Return [X, Y] of the center of cell containing provided text 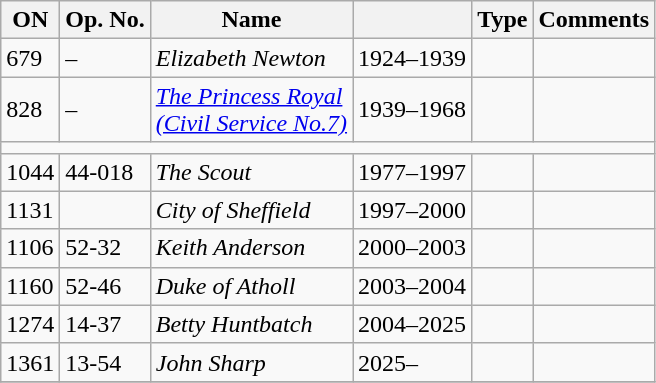
1939–1968 [412, 110]
1997–2000 [412, 210]
ON [30, 20]
2003–2004 [412, 286]
1160 [30, 286]
1977–1997 [412, 172]
44-018 [105, 172]
2004–2025 [412, 324]
Duke of Atholl [251, 286]
1361 [30, 362]
Betty Huntbatch [251, 324]
Type [502, 20]
828 [30, 110]
2000–2003 [412, 248]
Name [251, 20]
John Sharp [251, 362]
52-32 [105, 248]
Op. No. [105, 20]
52-46 [105, 286]
Comments [594, 20]
679 [30, 58]
1044 [30, 172]
The Scout [251, 172]
1131 [30, 210]
1106 [30, 248]
City of Sheffield [251, 210]
14-37 [105, 324]
Elizabeth Newton [251, 58]
1274 [30, 324]
2025– [412, 362]
The Princess Royal(Civil Service No.7) [251, 110]
1924–1939 [412, 58]
Keith Anderson [251, 248]
13-54 [105, 362]
